For the text-containing cell, return its midpoint in (x, y) coordinate format. 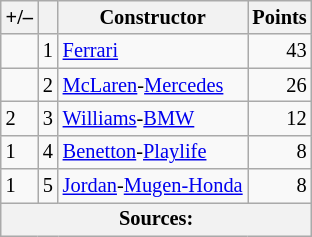
Ferrari (153, 51)
12 (280, 118)
Points (280, 17)
McLaren-Mercedes (153, 85)
43 (280, 51)
Constructor (153, 17)
Jordan-Mugen-Honda (153, 186)
4 (48, 152)
3 (48, 118)
Williams-BMW (153, 118)
Sources: (156, 219)
26 (280, 85)
Benetton-Playlife (153, 152)
5 (48, 186)
+/– (20, 17)
